Identify which cell holds the provided text, then report its [x, y] central coordinate. 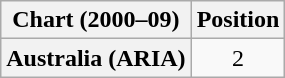
Chart (2000–09) [96, 20]
Position [238, 20]
Australia (ARIA) [96, 58]
2 [238, 58]
